Extract the (x, y) coordinate from the center of the cell holding the provided text.  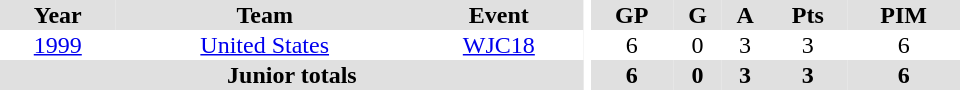
G (698, 15)
WJC18 (499, 45)
A (745, 15)
1999 (58, 45)
Junior totals (292, 75)
United States (265, 45)
Event (499, 15)
PIM (904, 15)
Team (265, 15)
GP (632, 15)
Year (58, 15)
Pts (808, 15)
